From the cell containing the given text, extract its center point as [x, y] coordinate. 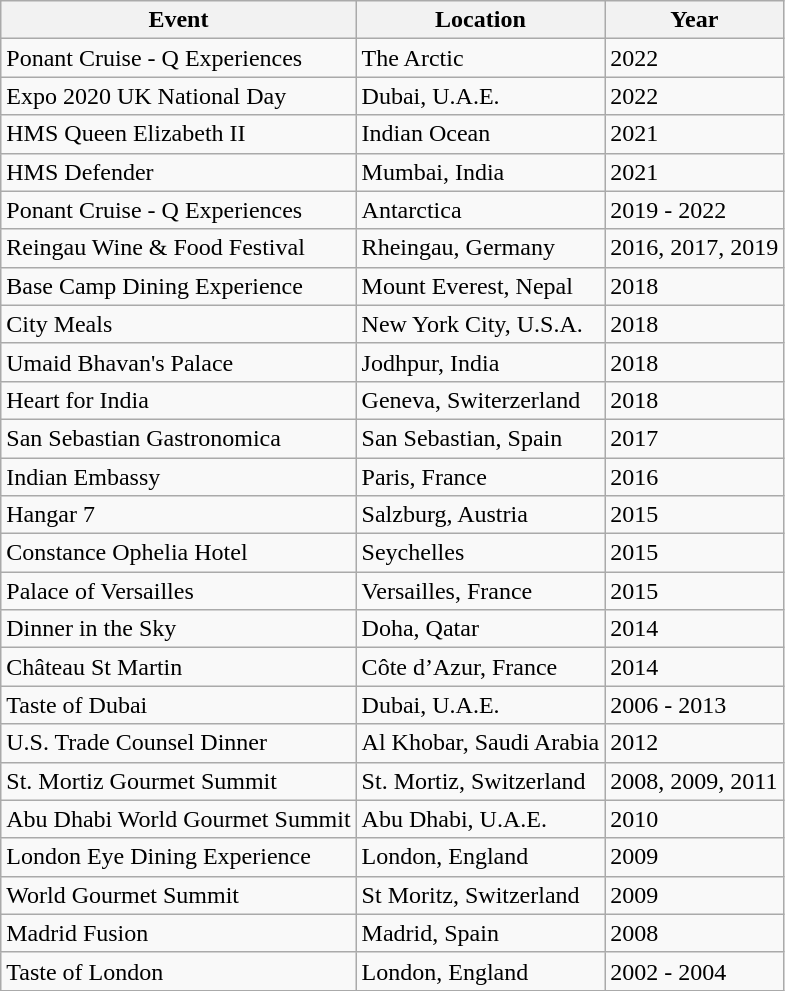
HMS Queen Elizabeth II [178, 134]
Expo 2020 UK National Day [178, 96]
New York City, U.S.A. [480, 324]
Abu Dhabi, U.A.E. [480, 819]
London Eye Dining Experience [178, 857]
Taste of Dubai [178, 705]
City Meals [178, 324]
Taste of London [178, 971]
Reingau Wine & Food Festival [178, 248]
Year [694, 20]
San Sebastian, Spain [480, 438]
Hangar 7 [178, 515]
2008, 2009, 2011 [694, 781]
St. Mortiz, Switzerland [480, 781]
Abu Dhabi World Gourmet Summit [178, 819]
Salzburg, Austria [480, 515]
2012 [694, 743]
Madrid Fusion [178, 933]
The Arctic [480, 58]
2010 [694, 819]
2017 [694, 438]
St Moritz, Switzerland [480, 895]
Paris, France [480, 477]
2002 - 2004 [694, 971]
Geneva, Switerzerland [480, 400]
HMS Defender [178, 172]
2016, 2017, 2019 [694, 248]
Base Camp Dining Experience [178, 286]
Mumbai, India [480, 172]
Dinner in the Sky [178, 629]
Côte d’Azur, France [480, 667]
Rheingau, Germany [480, 248]
Madrid, Spain [480, 933]
Event [178, 20]
World Gourmet Summit [178, 895]
Seychelles [480, 553]
Doha, Qatar [480, 629]
Umaid Bhavan's Palace [178, 362]
St. Mortiz Gourmet Summit [178, 781]
San Sebastian Gastronomica [178, 438]
Indian Ocean [480, 134]
Versailles, France [480, 591]
2019 - 2022 [694, 210]
2016 [694, 477]
Mount Everest, Nepal [480, 286]
Location [480, 20]
Heart for India [178, 400]
U.S. Trade Counsel Dinner [178, 743]
Palace of Versailles [178, 591]
2008 [694, 933]
Antarctica [480, 210]
Indian Embassy [178, 477]
Château St Martin [178, 667]
Constance Ophelia Hotel [178, 553]
Al Khobar, Saudi Arabia [480, 743]
Jodhpur, India [480, 362]
2006 - 2013 [694, 705]
